Detect which cell encompasses the target text, then output its [x, y] center coordinate. 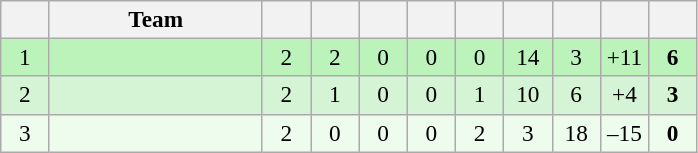
–15 [624, 133]
+11 [624, 57]
Team [156, 19]
14 [528, 57]
+4 [624, 95]
10 [528, 95]
18 [576, 133]
